Extract the [x, y] coordinate from the center of the cell holding the provided text.  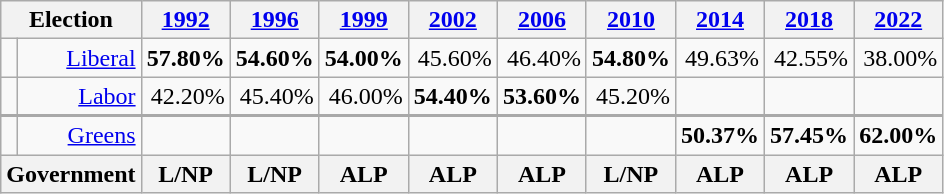
46.00% [364, 96]
54.60% [274, 58]
54.80% [630, 58]
2018 [810, 20]
54.40% [452, 96]
45.20% [630, 96]
45.40% [274, 96]
2014 [720, 20]
Liberal [80, 58]
46.40% [542, 58]
1999 [364, 20]
Greens [80, 136]
Election [71, 20]
62.00% [898, 136]
Government [71, 173]
2010 [630, 20]
42.55% [810, 58]
42.20% [186, 96]
49.63% [720, 58]
1992 [186, 20]
2002 [452, 20]
57.45% [810, 136]
50.37% [720, 136]
54.00% [364, 58]
2022 [898, 20]
1996 [274, 20]
45.60% [452, 58]
2006 [542, 20]
Labor [80, 96]
38.00% [898, 58]
57.80% [186, 58]
53.60% [542, 96]
